For the text-containing cell, return its midpoint in [X, Y] coordinate format. 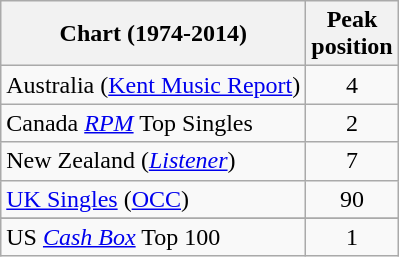
US Cash Box Top 100 [154, 237]
UK Singles (OCC) [154, 199]
Canada RPM Top Singles [154, 123]
Australia (Kent Music Report) [154, 85]
New Zealand (Listener) [154, 161]
Peakposition [352, 34]
7 [352, 161]
4 [352, 85]
Chart (1974-2014) [154, 34]
1 [352, 237]
90 [352, 199]
2 [352, 123]
